Identify which cell holds the provided text, then report its (x, y) central coordinate. 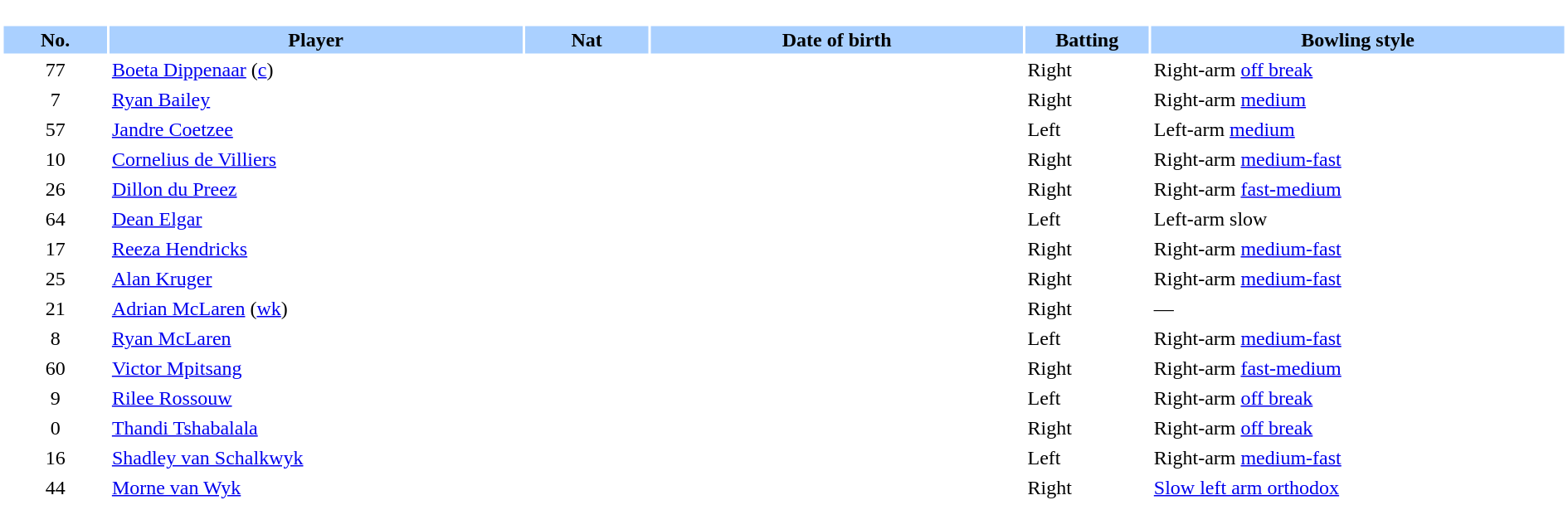
10 (55, 159)
60 (55, 368)
Thandi Tshabalala (316, 428)
17 (55, 249)
7 (55, 100)
26 (55, 189)
Jandre Coetzee (316, 129)
64 (55, 219)
Dillon du Preez (316, 189)
Dean Elgar (316, 219)
Player (316, 40)
8 (55, 338)
Nat (586, 40)
Left-arm slow (1358, 219)
Shadley van Schalkwyk (316, 458)
Ryan McLaren (316, 338)
Date of birth (837, 40)
Batting (1087, 40)
Adrian McLaren (wk) (316, 308)
Victor Mpitsang (316, 368)
Alan Kruger (316, 279)
21 (55, 308)
Reeza Hendricks (316, 249)
77 (55, 70)
44 (55, 488)
Left-arm medium (1358, 129)
Boeta Dippenaar (c) (316, 70)
0 (55, 428)
Right-arm medium (1358, 100)
Morne van Wyk (316, 488)
No. (55, 40)
Rilee Rossouw (316, 398)
— (1358, 308)
Slow left arm orthodox (1358, 488)
16 (55, 458)
25 (55, 279)
57 (55, 129)
Cornelius de Villiers (316, 159)
Ryan Bailey (316, 100)
9 (55, 398)
Bowling style (1358, 40)
